Output the (X, Y) coordinate of the center of the cell containing the given text.  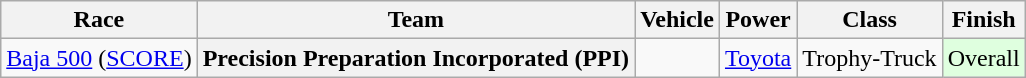
Vehicle (678, 20)
Team (416, 20)
Toyota (758, 58)
Precision Preparation Incorporated (PPI) (416, 58)
Baja 500 (SCORE) (99, 58)
Finish (984, 20)
Class (870, 20)
Trophy-Truck (870, 58)
Power (758, 20)
Overall (984, 58)
Race (99, 20)
